Provide the [X, Y] coordinate of the cell's center where the given text is located.  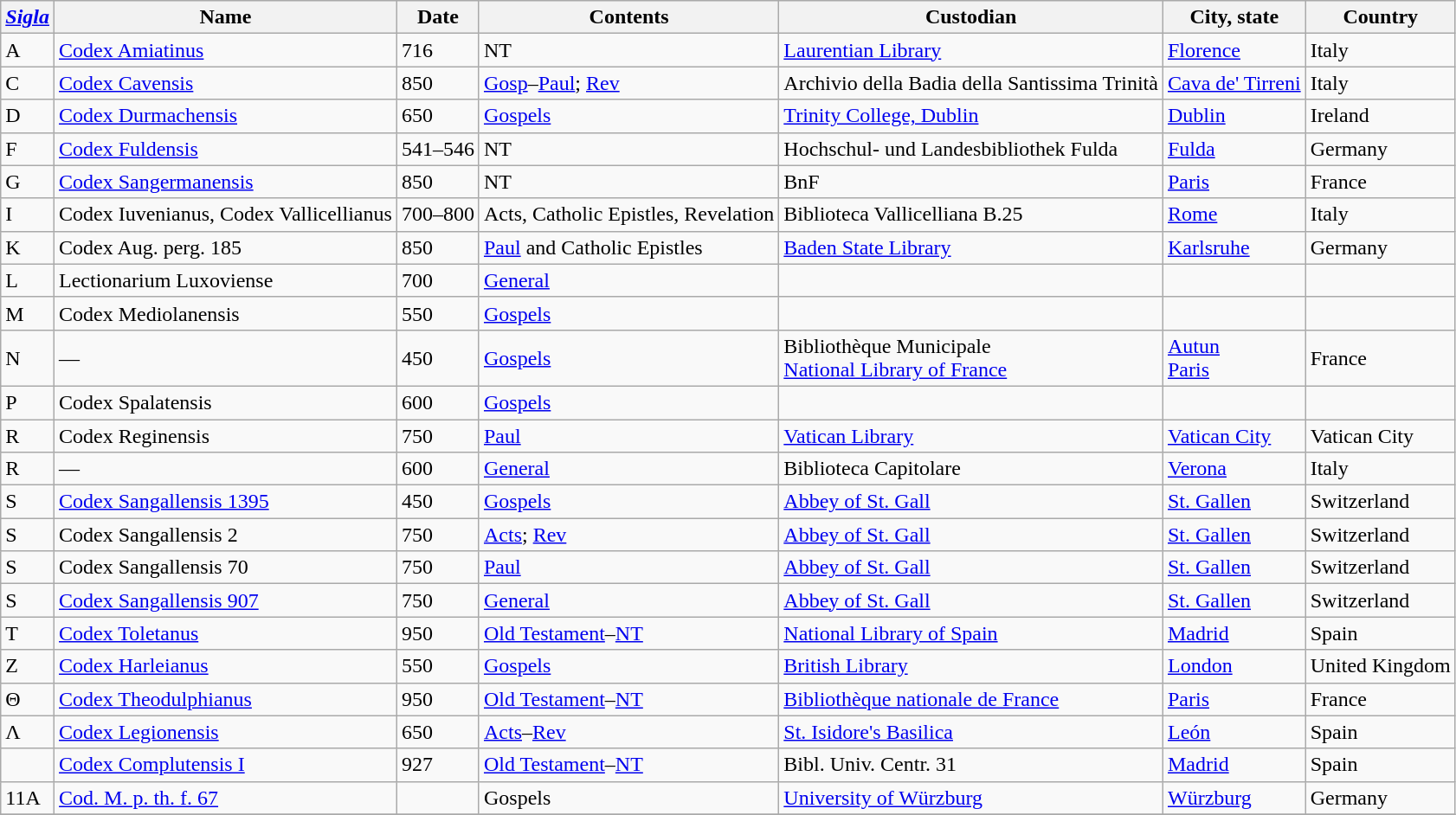
Bibl. Univ. Centr. 31 [971, 765]
A [28, 50]
Bibliothèque nationale de France [971, 699]
Codex Spalatensis [226, 402]
United Kingdom [1380, 666]
Rome [1234, 215]
Würzburg [1234, 798]
Vatican Library [971, 435]
Biblioteca Vallicelliana B.25 [971, 215]
C [28, 83]
M [28, 313]
Codex Legionensis [226, 732]
Codex Harleianus [226, 666]
Codex Sangallensis 1395 [226, 502]
Baden State Library [971, 247]
Codex Mediolanensis [226, 313]
Laurentian Library [971, 50]
11A [28, 798]
Florence [1234, 50]
Codex Sangermanensis [226, 182]
Gosp–Paul; Rev [628, 83]
Ireland [1380, 116]
Acts; Rev [628, 535]
G [28, 182]
Codex Amiatinus [226, 50]
Codex Toletanus [226, 633]
Archivio della Badia della Santissima Trinità [971, 83]
City, state [1234, 17]
Θ [28, 699]
Codex Aug. perg. 185 [226, 247]
Trinity College, Dublin [971, 116]
AutunParis [1234, 358]
BnF [971, 182]
Lectionarium Luxoviense [226, 280]
Codex Sangallensis 70 [226, 568]
Codex Fuldensis [226, 149]
Cod. M. p. th. f. 67 [226, 798]
Custodian [971, 17]
National Library of Spain [971, 633]
T [28, 633]
K [28, 247]
Codex Cavensis [226, 83]
Z [28, 666]
N [28, 358]
541–546 [438, 149]
Contents [628, 17]
700 [438, 280]
Acts–Rev [628, 732]
Codex Reginensis [226, 435]
927 [438, 765]
Codex Sangallensis 907 [226, 600]
Paul and Catholic Epistles [628, 247]
University of Würzburg [971, 798]
Cava de' Tirreni [1234, 83]
Codex Iuvenianus, Codex Vallicellianus [226, 215]
700–800 [438, 215]
Codex Complutensis I [226, 765]
L [28, 280]
León [1234, 732]
Dublin [1234, 116]
Country [1380, 17]
Codex Durmachensis [226, 116]
Codex Theodulphianus [226, 699]
I [28, 215]
Verona [1234, 469]
Fulda [1234, 149]
Λ [28, 732]
716 [438, 50]
Name [226, 17]
Acts, Catholic Epistles, Revelation [628, 215]
Sigla [28, 17]
British Library [971, 666]
London [1234, 666]
D [28, 116]
Biblioteca Capitolare [971, 469]
Hochschul- und Landesbibliothek Fulda [971, 149]
P [28, 402]
F [28, 149]
Codex Sangallensis 2 [226, 535]
Karlsruhe [1234, 247]
Bibliothèque MunicipaleNational Library of France [971, 358]
Date [438, 17]
St. Isidore's Basilica [971, 732]
